Locate the cell with the specified text and output its [x, y] center coordinate. 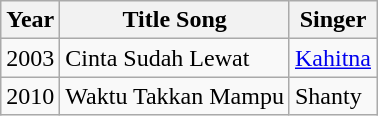
Cinta Sudah Lewat [175, 58]
Shanty [332, 96]
Waktu Takkan Mampu [175, 96]
2010 [30, 96]
Singer [332, 20]
Year [30, 20]
Kahitna [332, 58]
Title Song [175, 20]
2003 [30, 58]
